Find where the given text appears and provide that cell's center as (x, y) coordinate. 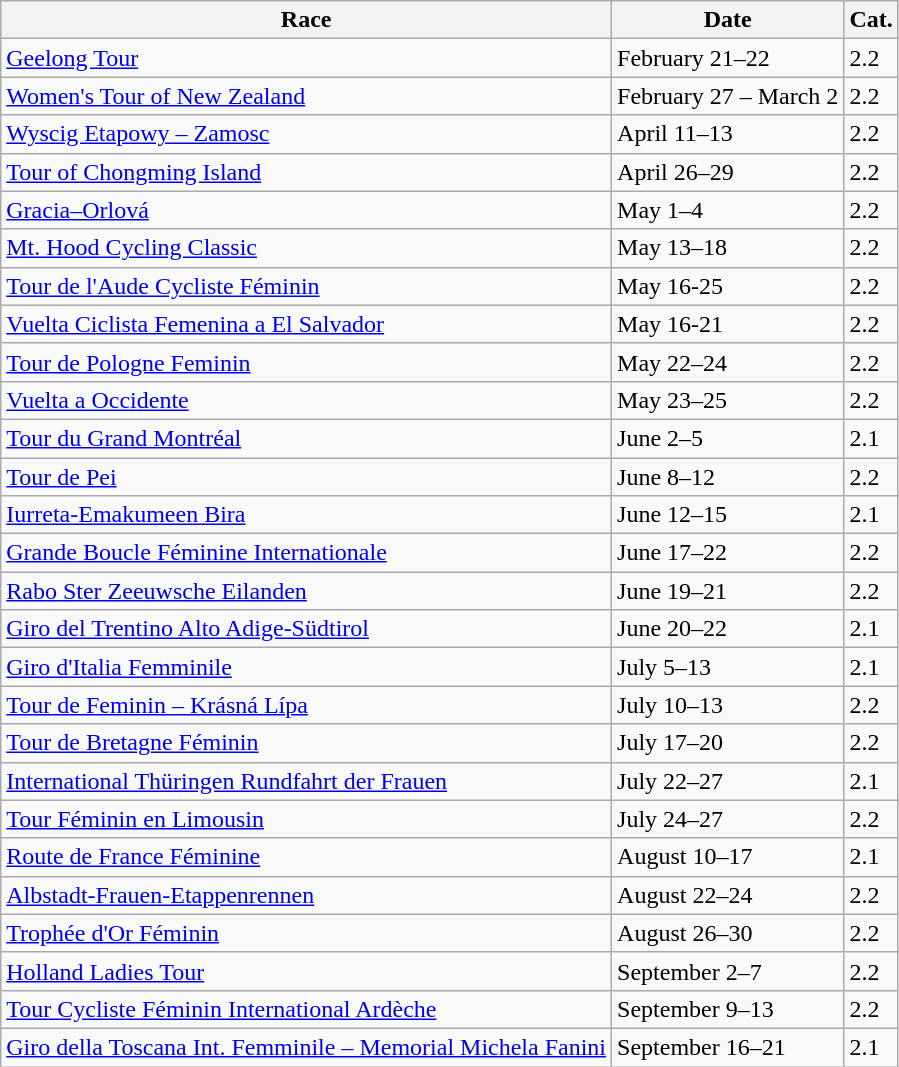
February 27 – March 2 (728, 96)
June 8–12 (728, 477)
May 13–18 (728, 248)
July 5–13 (728, 667)
Iurreta-Emakumeen Bira (306, 515)
Tour de l'Aude Cycliste Féminin (306, 286)
Holland Ladies Tour (306, 971)
May 16-21 (728, 324)
Route de France Féminine (306, 857)
Tour Cycliste Féminin International Ardèche (306, 1009)
February 21–22 (728, 58)
May 16-25 (728, 286)
May 1–4 (728, 210)
May 22–24 (728, 362)
Gracia–Orlová (306, 210)
June 17–22 (728, 553)
International Thüringen Rundfahrt der Frauen (306, 781)
Race (306, 20)
Geelong Tour (306, 58)
Rabo Ster Zeeuwsche Eilanden (306, 591)
July 10–13 (728, 705)
Tour de Pologne Feminin (306, 362)
April 26–29 (728, 172)
Tour Féminin en Limousin (306, 819)
September 9–13 (728, 1009)
Tour de Feminin – Krásná Lípa (306, 705)
Tour de Bretagne Féminin (306, 743)
June 19–21 (728, 591)
August 26–30 (728, 933)
Mt. Hood Cycling Classic (306, 248)
June 2–5 (728, 438)
Giro della Toscana Int. Femminile – Memorial Michela Fanini (306, 1047)
Women's Tour of New Zealand (306, 96)
September 16–21 (728, 1047)
September 2–7 (728, 971)
August 10–17 (728, 857)
Grande Boucle Féminine Internationale (306, 553)
June 20–22 (728, 629)
Vuelta a Occidente (306, 400)
July 17–20 (728, 743)
April 11–13 (728, 134)
Vuelta Ciclista Femenina a El Salvador (306, 324)
Wyscig Etapowy – Zamosc (306, 134)
Giro del Trentino Alto Adige-Südtirol (306, 629)
June 12–15 (728, 515)
Cat. (871, 20)
July 22–27 (728, 781)
Trophée d'Or Féminin (306, 933)
Giro d'Italia Femminile (306, 667)
Tour du Grand Montréal (306, 438)
August 22–24 (728, 895)
July 24–27 (728, 819)
May 23–25 (728, 400)
Tour of Chongming Island (306, 172)
Albstadt-Frauen-Etappenrennen (306, 895)
Date (728, 20)
Tour de Pei (306, 477)
